Find where the given text appears and provide that cell's center as [X, Y] coordinate. 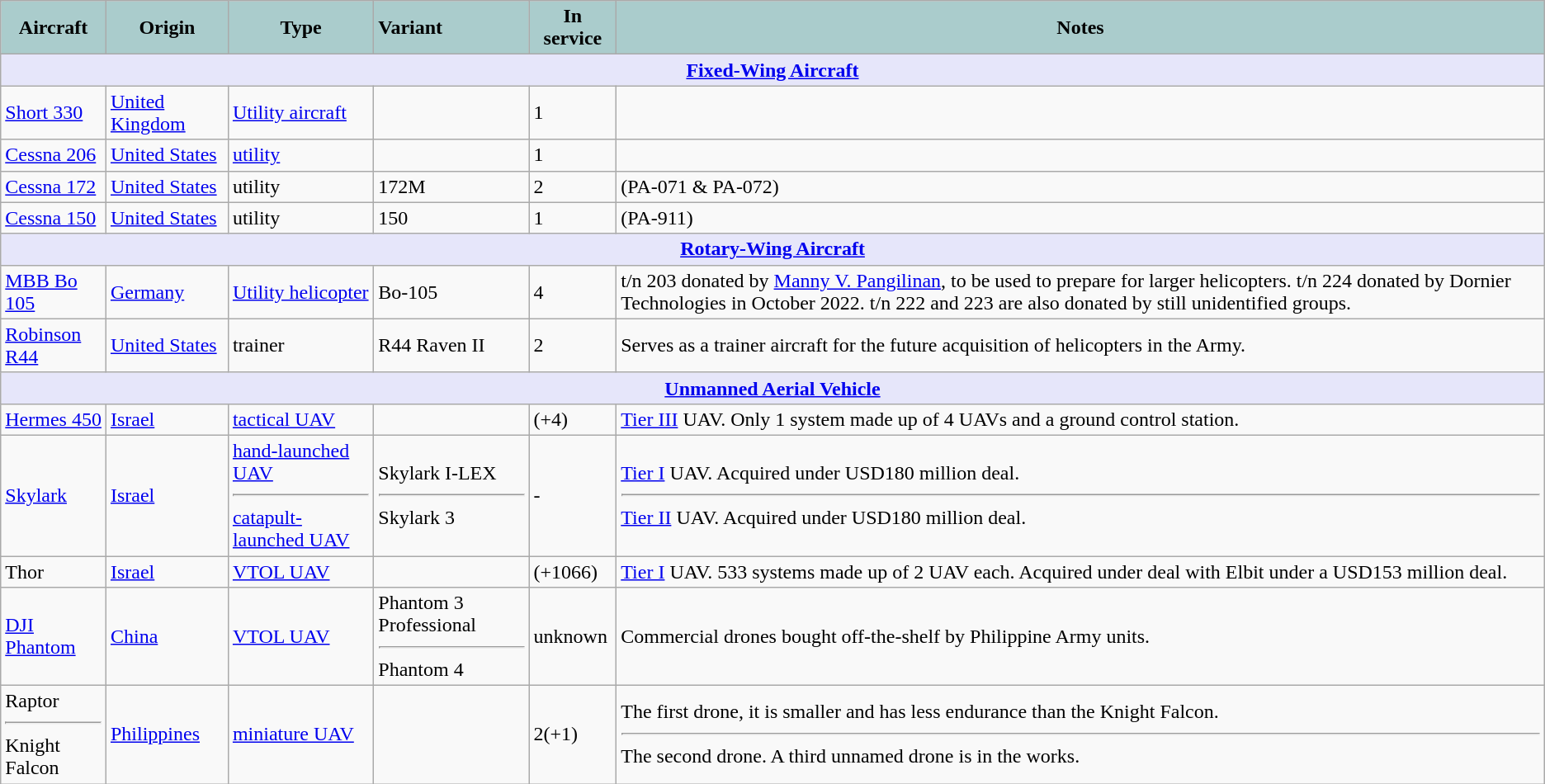
Cessna 150 [54, 218]
Robinson R44 [54, 345]
172M [451, 187]
Cessna 172 [54, 187]
trainer [300, 345]
In service [573, 28]
The first drone, it is smaller and has less endurance than the Knight Falcon.The second drone. A third unnamed drone is in the works. [1081, 734]
Cessna 206 [54, 155]
Utility helicopter [300, 292]
- [573, 495]
(PA-911) [1081, 218]
RaptorKnight Falcon [54, 734]
unknown [573, 637]
Bo-105 [451, 292]
China [167, 637]
2(+1) [573, 734]
Hermes 450 [54, 419]
Unmanned Aerial Vehicle [772, 388]
DJI Phantom [54, 637]
(PA-071 & PA-072) [1081, 187]
MBB Bo 105 [54, 292]
Short 330 [54, 112]
Aircraft [54, 28]
Philippines [167, 734]
(+1066) [573, 572]
Commercial drones bought off-the-shelf by Philippine Army units. [1081, 637]
Variant [451, 28]
Utility aircraft [300, 112]
tactical UAV [300, 419]
Notes [1081, 28]
United Kingdom [167, 112]
hand-launched UAVcatapult-launched UAV [300, 495]
R44 Raven II [451, 345]
Germany [167, 292]
Skylark I-LEXSkylark 3 [451, 495]
Fixed-Wing Aircraft [772, 70]
Tier III UAV. Only 1 system made up of 4 UAVs and a ground control station. [1081, 419]
Type [300, 28]
Origin [167, 28]
150 [451, 218]
Skylark [54, 495]
Phantom 3 ProfessionalPhantom 4 [451, 637]
Serves as a trainer aircraft for the future acquisition of helicopters in the Army. [1081, 345]
(+4) [573, 419]
Thor [54, 572]
Tier I UAV. Acquired under USD180 million deal.Tier II UAV. Acquired under USD180 million deal. [1081, 495]
Tier I UAV. 533 systems made up of 2 UAV each. Acquired under deal with Elbit under a USD153 million deal. [1081, 572]
4 [573, 292]
Rotary-Wing Aircraft [772, 249]
miniature UAV [300, 734]
